Pinpoint the cell where the given text exists, returning its (x, y) midpoint coordinate. 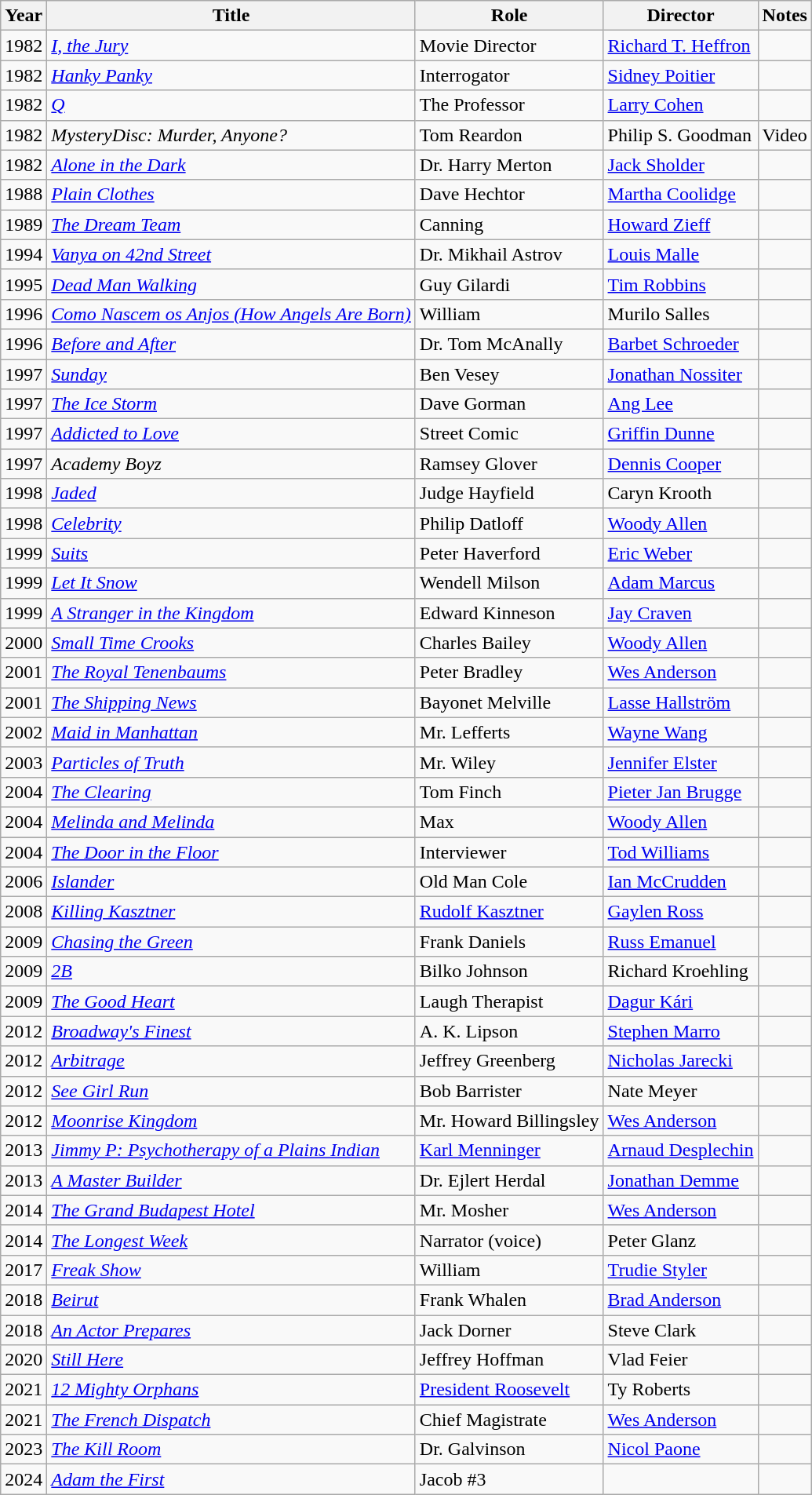
Jennifer Elster (681, 762)
Larry Cohen (681, 105)
Mr. Howard Billingsley (509, 1121)
Peter Bradley (509, 673)
MysteryDisc: Murder, Anyone? (231, 135)
The Ice Storm (231, 404)
Tom Reardon (509, 135)
Q (231, 105)
Charles Bailey (509, 643)
Arnaud Desplechin (681, 1150)
Plain Clothes (231, 195)
Trudie Styler (681, 1270)
Como Nascem os Anjos (How Angels Are Born) (231, 314)
Tod Williams (681, 851)
Movie Director (509, 46)
Alone in the Dark (231, 165)
12 Mighty Orphans (231, 1390)
Interviewer (509, 851)
2006 (24, 882)
Let It Snow (231, 583)
2003 (24, 762)
Karl Menninger (509, 1150)
Suits (231, 553)
Bilko Johnson (509, 972)
Ramsey Glover (509, 464)
Still Here (231, 1360)
Ian McCrudden (681, 882)
2002 (24, 732)
Role (509, 16)
Jaded (231, 494)
Guy Gilardi (509, 284)
Islander (231, 882)
Hanky Panky (231, 75)
Lasse Hallström (681, 702)
Jeffrey Greenberg (509, 1061)
Gaylen Ross (681, 912)
Mr. Lefferts (509, 732)
Small Time Crooks (231, 643)
Russ Emanuel (681, 942)
Beirut (231, 1300)
Bob Barrister (509, 1091)
Ben Vesey (509, 374)
Wayne Wang (681, 732)
1995 (24, 284)
Canning (509, 224)
A. K. Lipson (509, 1031)
1988 (24, 195)
Sunday (231, 374)
The Longest Week (231, 1240)
Celebrity (231, 523)
Director (681, 16)
Barbet Schroeder (681, 344)
Jimmy P: Psychotherapy of a Plains Indian (231, 1150)
Frank Whalen (509, 1300)
An Actor Prepares (231, 1330)
Dr. Tom McAnally (509, 344)
Richard Kroehling (681, 972)
I, the Jury (231, 46)
Martha Coolidge (681, 195)
Dr. Harry Merton (509, 165)
Narrator (voice) (509, 1240)
2020 (24, 1360)
2024 (24, 1479)
The Shipping News (231, 702)
Eric Weber (681, 553)
Vanya on 42nd Street (231, 254)
1989 (24, 224)
Steve Clark (681, 1330)
The Door in the Floor (231, 851)
Nicholas Jarecki (681, 1061)
Jay Craven (681, 613)
Philip S. Goodman (681, 135)
Dead Man Walking (231, 284)
Jeffrey Hoffman (509, 1360)
Dr. Mikhail Astrov (509, 254)
Dr. Ejlert Herdal (509, 1180)
Tom Finch (509, 792)
Adam Marcus (681, 583)
Dagur Kári (681, 1001)
President Roosevelt (509, 1390)
The Grand Budapest Hotel (231, 1210)
Interrogator (509, 75)
Chief Magistrate (509, 1420)
2000 (24, 643)
Title (231, 16)
The Professor (509, 105)
A Stranger in the Kingdom (231, 613)
Broadway's Finest (231, 1031)
Peter Haverford (509, 553)
Jacob #3 (509, 1479)
Moonrise Kingdom (231, 1121)
2023 (24, 1449)
Particles of Truth (231, 762)
Arbitrage (231, 1061)
Pieter Jan Brugge (681, 792)
Jonathan Nossiter (681, 374)
Laugh Therapist (509, 1001)
Nicol Paone (681, 1449)
Ang Lee (681, 404)
Jack Sholder (681, 165)
Brad Anderson (681, 1300)
Dennis Cooper (681, 464)
A Master Builder (231, 1180)
Maid in Manhattan (231, 732)
2B (231, 972)
2017 (24, 1270)
Jack Dorner (509, 1330)
Philip Datloff (509, 523)
Sidney Poitier (681, 75)
Nate Meyer (681, 1091)
Max (509, 822)
Video (785, 135)
Academy Boyz (231, 464)
Edward Kinneson (509, 613)
The Clearing (231, 792)
Peter Glanz (681, 1240)
Dr. Galvinson (509, 1449)
Dave Hechtor (509, 195)
Howard Zieff (681, 224)
Chasing the Green (231, 942)
Murilo Salles (681, 314)
Jonathan Demme (681, 1180)
Bayonet Melville (509, 702)
The Kill Room (231, 1449)
Freak Show (231, 1270)
Notes (785, 16)
Killing Kasztner (231, 912)
Frank Daniels (509, 942)
Melinda and Melinda (231, 822)
2008 (24, 912)
Vlad Feier (681, 1360)
The Good Heart (231, 1001)
Louis Malle (681, 254)
Stephen Marro (681, 1031)
Old Man Cole (509, 882)
Adam the First (231, 1479)
Mr. Wiley (509, 762)
Street Comic (509, 434)
The Dream Team (231, 224)
Wendell Milson (509, 583)
Before and After (231, 344)
The French Dispatch (231, 1420)
Caryn Krooth (681, 494)
Ty Roberts (681, 1390)
Griffin Dunne (681, 434)
Rudolf Kasztner (509, 912)
Dave Gorman (509, 404)
1994 (24, 254)
Mr. Mosher (509, 1210)
Year (24, 16)
The Royal Tenenbaums (231, 673)
See Girl Run (231, 1091)
Tim Robbins (681, 284)
Richard T. Heffron (681, 46)
Judge Hayfield (509, 494)
Addicted to Love (231, 434)
